Extract the [x, y] coordinate from the center of the cell holding the provided text.  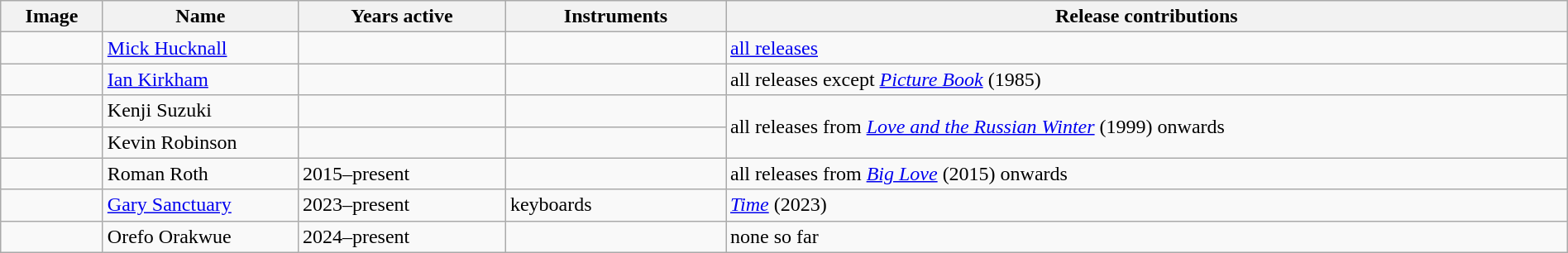
Kenji Suzuki [200, 111]
2023–present [402, 205]
all releases from Love and the Russian Winter (1999) onwards [1147, 126]
2024–present [402, 236]
all releases from Big Love (2015) onwards [1147, 174]
Time (2023) [1147, 205]
Image [52, 17]
Years active [402, 17]
Gary Sanctuary [200, 205]
Release contributions [1147, 17]
Kevin Robinson [200, 142]
Orefo Orakwue [200, 236]
Ian Kirkham [200, 79]
2015–present [402, 174]
none so far [1147, 236]
Roman Roth [200, 174]
Name [200, 17]
keyboards [615, 205]
all releases except Picture Book (1985) [1147, 79]
all releases [1147, 48]
Mick Hucknall [200, 48]
Instruments [615, 17]
